Output the [x, y] coordinate of the center of the cell containing the given text.  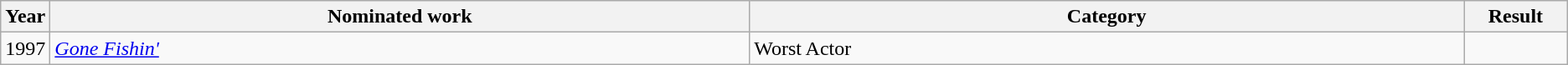
Category [1107, 17]
Year [25, 17]
Gone Fishin' [400, 48]
1997 [25, 48]
Result [1516, 17]
Nominated work [400, 17]
Worst Actor [1107, 48]
